Locate the cell with the specified text and output its [X, Y] center coordinate. 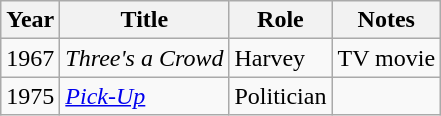
1975 [30, 96]
1967 [30, 58]
Three's a Crowd [144, 58]
Pick-Up [144, 96]
Politician [280, 96]
TV movie [386, 58]
Notes [386, 20]
Harvey [280, 58]
Role [280, 20]
Title [144, 20]
Year [30, 20]
